Provide the (x, y) coordinate of the cell's center where the given text is located.  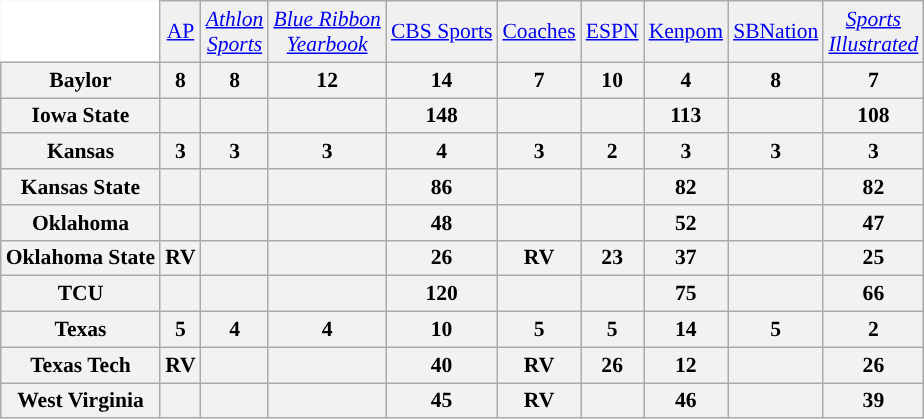
Kansas (80, 152)
113 (686, 116)
Texas Tech (80, 365)
120 (442, 294)
75 (686, 294)
46 (686, 401)
AP (180, 32)
Iowa State (80, 116)
Kansas State (80, 187)
West Virginia (80, 401)
108 (873, 116)
Coaches (538, 32)
23 (612, 258)
52 (686, 223)
ESPN (612, 32)
40 (442, 365)
AthlonSports (235, 32)
25 (873, 258)
Oklahoma (80, 223)
TCU (80, 294)
CBS Sports (442, 32)
86 (442, 187)
SportsIllustrated (873, 32)
48 (442, 223)
Baylor (80, 80)
Kenpom (686, 32)
SBNation (776, 32)
39 (873, 401)
148 (442, 116)
Texas (80, 330)
47 (873, 223)
66 (873, 294)
Blue RibbonYearbook (326, 32)
45 (442, 401)
37 (686, 258)
Oklahoma State (80, 258)
